Extract the (x, y) coordinate from the center of the cell holding the provided text.  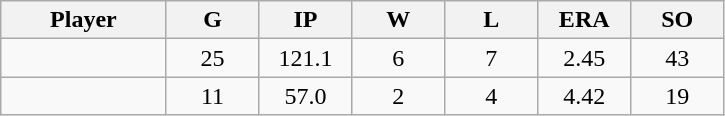
6 (398, 58)
2 (398, 96)
W (398, 20)
SO (678, 20)
57.0 (306, 96)
11 (212, 96)
4.42 (584, 96)
G (212, 20)
Player (84, 20)
19 (678, 96)
121.1 (306, 58)
L (492, 20)
7 (492, 58)
43 (678, 58)
25 (212, 58)
IP (306, 20)
2.45 (584, 58)
4 (492, 96)
ERA (584, 20)
